From the cell containing the given text, extract its center point as (X, Y) coordinate. 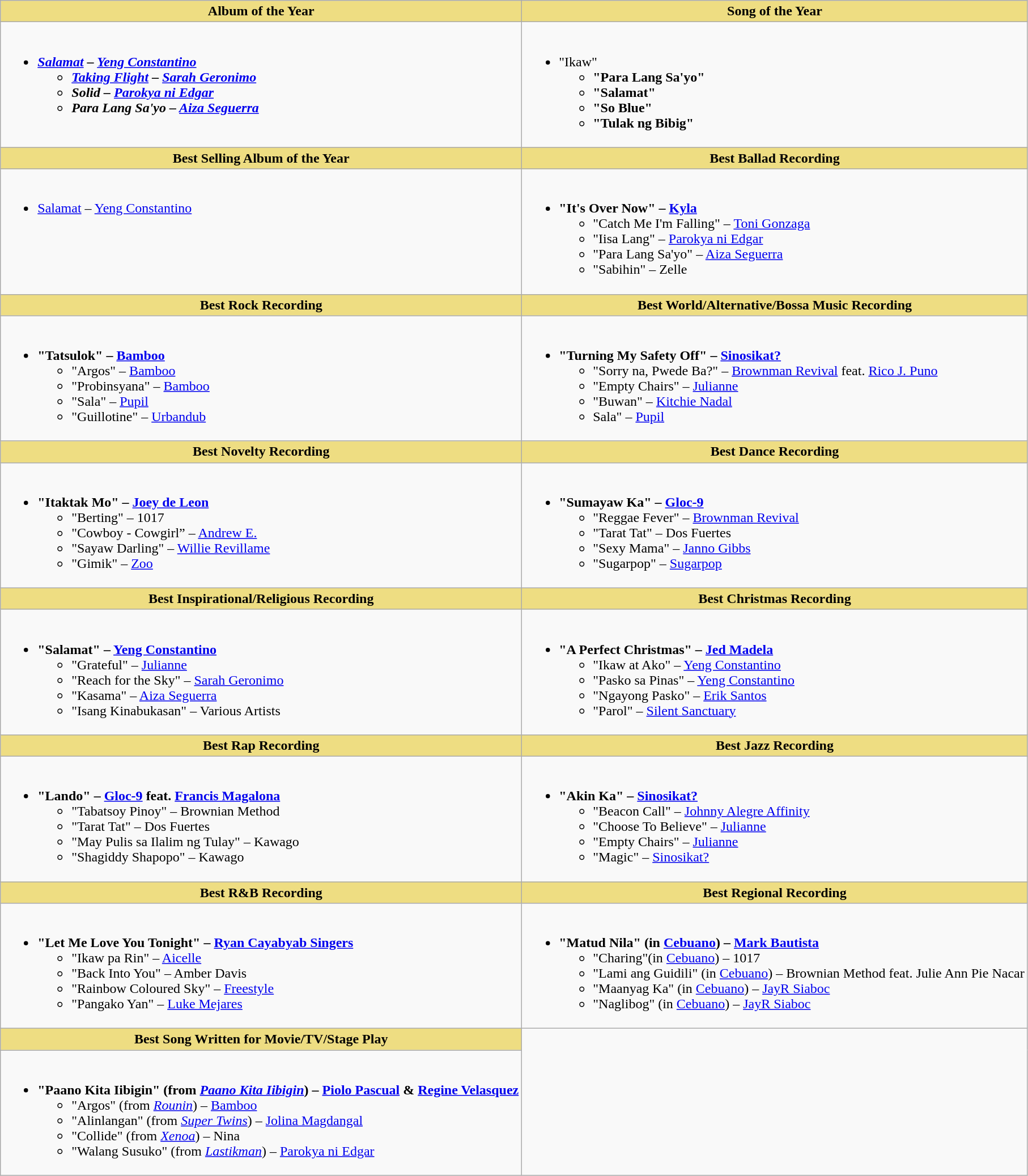
"Itaktak Mo" – Joey de Leon"Berting" – 1017"Cowboy - Cowgirl” – Andrew E."Sayaw Darling" – Willie Revillame"Gimik" – Zoo (261, 525)
Best Regional Recording (775, 893)
Best World/Alternative/Bossa Music Recording (775, 305)
Salamat – Yeng Constantino (261, 231)
"Tatsulok" – Bamboo"Argos" – Bamboo"Probinsyana" – Bamboo"Sala" – Pupil"Guillotine" – Urbandub (261, 379)
"Salamat" – Yeng Constantino"Grateful" – Julianne"Reach for the Sky" – Sarah Geronimo"Kasama" – Aiza Seguerra"Isang Kinabukasan" – Various Artists (261, 672)
Album of the Year (261, 11)
Best Ballad Recording (775, 158)
Best Christmas Recording (775, 598)
Best Song Written for Movie/TV/Stage Play (261, 1039)
"Ikaw""Para Lang Sa'yo""Salamat""So Blue""Tulak ng Bibig" (775, 85)
Best Dance Recording (775, 452)
Best Selling Album of the Year (261, 158)
Best Inspirational/Religious Recording (261, 598)
Salamat – Yeng ConstantinoTaking Flight – Sarah GeronimoSolid – Parokya ni EdgarPara Lang Sa'yo – Aiza Seguerra (261, 85)
"Sumayaw Ka" – Gloc-9"Reggae Fever" – Brownman Revival"Tarat Tat" – Dos Fuertes"Sexy Mama" – Janno Gibbs"Sugarpop" – Sugarpop (775, 525)
"It's Over Now" – Kyla"Catch Me I'm Falling" – Toni Gonzaga"Iisa Lang" – Parokya ni Edgar"Para Lang Sa'yo" – Aiza Seguerra"Sabihin" – Zelle (775, 231)
Best Novelty Recording (261, 452)
Song of the Year (775, 11)
Best R&B Recording (261, 893)
Best Rock Recording (261, 305)
Best Rap Recording (261, 745)
Best Jazz Recording (775, 745)
"Akin Ka" – Sinosikat?"Beacon Call" – Johnny Alegre Affinity"Choose To Believe" – Julianne"Empty Chairs" – Julianne"Magic" – Sinosikat? (775, 818)
